Return [x, y] of the center of cell containing provided text 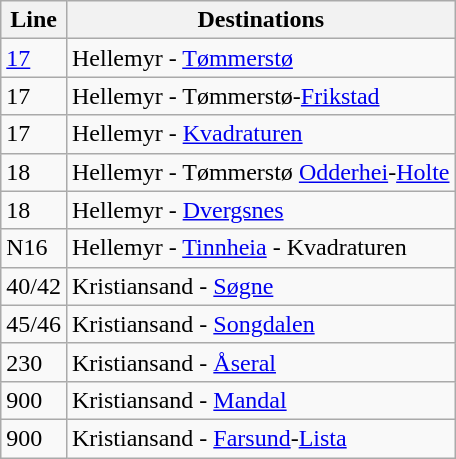
Kristiansand - Farsund-Lista [260, 438]
Kristiansand - Mandal [260, 400]
N16 [34, 248]
Hellemyr - Tømmerstø-Frikstad [260, 96]
Destinations [260, 20]
45/46 [34, 324]
40/42 [34, 286]
Hellemyr - Tømmerstø [260, 58]
Hellemyr - Dvergsnes [260, 210]
Kristiansand - Åseral [260, 362]
Hellemyr - Tinnheia - Kvadraturen [260, 248]
230 [34, 362]
Hellemyr - Kvadraturen [260, 134]
Hellemyr - Tømmerstø Odderhei-Holte [260, 172]
Kristiansand - Songdalen [260, 324]
Line [34, 20]
Kristiansand - Søgne [260, 286]
